Pinpoint the cell where the given text exists, returning its (X, Y) midpoint coordinate. 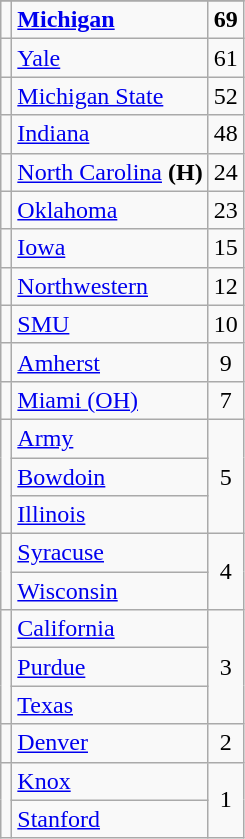
Stanford (110, 819)
Knox (110, 781)
69 (226, 20)
Bowdoin (110, 477)
North Carolina (H) (110, 172)
12 (226, 286)
48 (226, 134)
Wisconsin (110, 591)
10 (226, 324)
Miami (OH) (110, 400)
Syracuse (110, 553)
23 (226, 210)
52 (226, 96)
15 (226, 248)
Michigan State (110, 96)
SMU (110, 324)
61 (226, 58)
Michigan (110, 20)
California (110, 629)
Army (110, 438)
9 (226, 362)
Northwestern (110, 286)
Texas (110, 705)
Indiana (110, 134)
Yale (110, 58)
Purdue (110, 667)
24 (226, 172)
Oklahoma (110, 210)
Amherst (110, 362)
5 (226, 476)
4 (226, 572)
1 (226, 800)
Iowa (110, 248)
2 (226, 743)
Illinois (110, 515)
3 (226, 667)
7 (226, 400)
Denver (110, 743)
